Identify which cell holds the provided text, then report its (x, y) central coordinate. 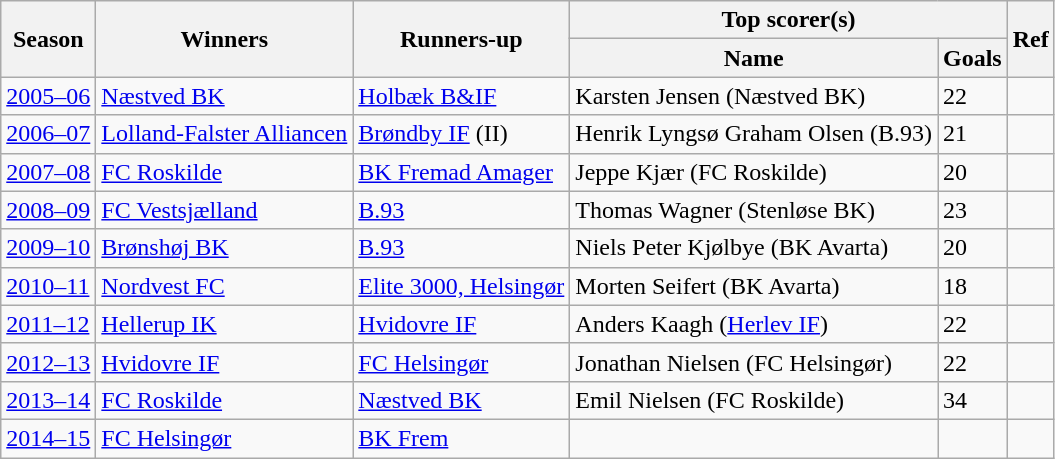
2007–08 (48, 172)
Jeppe Kjær (FC Roskilde) (754, 172)
Runners-up (462, 39)
Hellerup IK (224, 324)
Season (48, 39)
Anders Kaagh (Herlev IF) (754, 324)
BK Frem (462, 438)
Niels Peter Kjølbye (BK Avarta) (754, 248)
Karsten Jensen (Næstved BK) (754, 96)
Nordvest FC (224, 286)
23 (973, 210)
2014–15 (48, 438)
2013–14 (48, 400)
Jonathan Nielsen (FC Helsingør) (754, 362)
Morten Seifert (BK Avarta) (754, 286)
18 (973, 286)
BK Fremad Amager (462, 172)
21 (973, 134)
Goals (973, 58)
Brønshøj BK (224, 248)
2011–12 (48, 324)
2010–11 (48, 286)
Top scorer(s) (788, 20)
FC Vestsjælland (224, 210)
Ref (1030, 39)
Henrik Lyngsø Graham Olsen (B.93) (754, 134)
Winners (224, 39)
Elite 3000, Helsingør (462, 286)
2012–13 (48, 362)
Holbæk B&IF (462, 96)
2009–10 (48, 248)
34 (973, 400)
2005–06 (48, 96)
Brøndby IF (II) (462, 134)
Emil Nielsen (FC Roskilde) (754, 400)
Lolland-Falster Alliancen (224, 134)
Thomas Wagner (Stenløse BK) (754, 210)
2008–09 (48, 210)
Name (754, 58)
2006–07 (48, 134)
